Search for the cell housing the specified text and yield its (x, y) center coordinate. 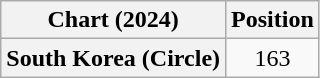
Position (273, 20)
Chart (2024) (114, 20)
South Korea (Circle) (114, 58)
163 (273, 58)
